Pinpoint the cell where the given text exists, returning its (x, y) midpoint coordinate. 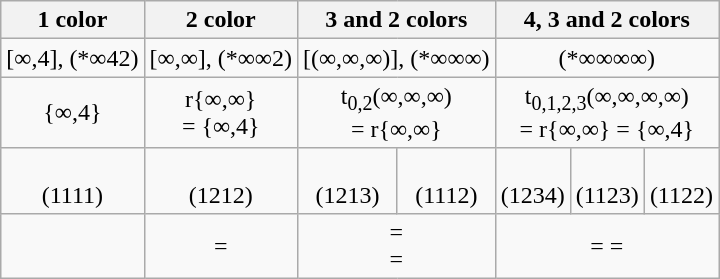
r{∞,∞}= {∞,4} (220, 112)
{∞,4} (72, 112)
t0,2(∞,∞,∞)= r{∞,∞} (396, 112)
3 and 2 colors (396, 20)
[∞,∞], (*∞∞2) (220, 58)
(1123) (607, 180)
[(∞,∞,∞)], (*∞∞∞) (396, 58)
(1112) (446, 180)
(1234) (532, 180)
(1212) (220, 180)
2 color (220, 20)
1 color (72, 20)
t0,1,2,3(∞,∞,∞,∞)= r{∞,∞} = {∞,4} (606, 112)
(1213) (347, 180)
4, 3 and 2 colors (606, 20)
[∞,4], (*∞42) (72, 58)
(1111) (72, 180)
= (220, 246)
(*∞∞∞∞) (606, 58)
(1122) (681, 180)
